Search for the cell housing the specified text and yield its [X, Y] center coordinate. 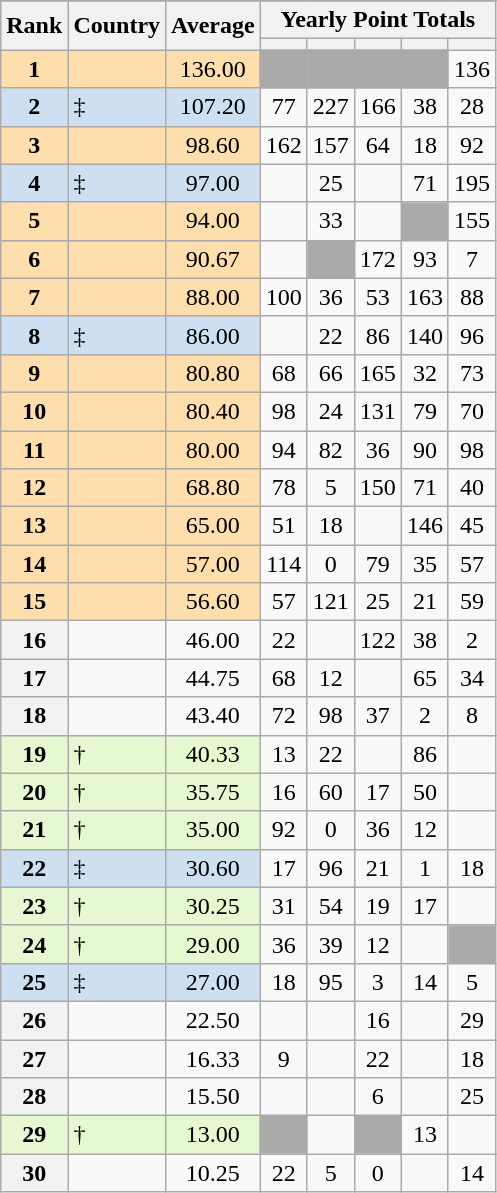
46.00 [214, 640]
45 [472, 526]
94.00 [214, 221]
29.00 [214, 944]
114 [284, 564]
51 [284, 526]
Average [214, 26]
136.00 [214, 69]
77 [284, 107]
65 [424, 678]
82 [330, 449]
44.75 [214, 678]
15 [34, 602]
59 [472, 602]
166 [378, 107]
95 [330, 982]
30.25 [214, 906]
90 [424, 449]
33 [330, 221]
10 [34, 411]
70 [472, 411]
121 [330, 602]
100 [284, 297]
43.40 [214, 716]
30 [34, 1173]
107.20 [214, 107]
50 [424, 792]
27.00 [214, 982]
30.60 [214, 868]
68.80 [214, 488]
78 [284, 488]
162 [284, 145]
13.00 [214, 1135]
40 [472, 488]
66 [330, 373]
65.00 [214, 526]
86.00 [214, 335]
94 [284, 449]
122 [378, 640]
140 [424, 335]
16.33 [214, 1059]
150 [378, 488]
90.67 [214, 259]
10.25 [214, 1173]
97.00 [214, 183]
22.50 [214, 1020]
11 [34, 449]
155 [472, 221]
80.00 [214, 449]
37 [378, 716]
20 [34, 792]
35.00 [214, 830]
73 [472, 373]
227 [330, 107]
Yearly Point Totals [378, 20]
64 [378, 145]
136 [472, 69]
93 [424, 259]
39 [330, 944]
54 [330, 906]
195 [472, 183]
56.60 [214, 602]
26 [34, 1020]
27 [34, 1059]
165 [378, 373]
80.80 [214, 373]
131 [378, 411]
15.50 [214, 1097]
72 [284, 716]
157 [330, 145]
Rank [34, 26]
172 [378, 259]
23 [34, 906]
35 [424, 564]
53 [378, 297]
88 [472, 297]
31 [284, 906]
98.60 [214, 145]
146 [424, 526]
34 [472, 678]
Country [117, 26]
163 [424, 297]
57.00 [214, 564]
40.33 [214, 754]
88.00 [214, 297]
80.40 [214, 411]
32 [424, 373]
35.75 [214, 792]
60 [330, 792]
4 [34, 183]
